Output the (x, y) coordinate of the center of the cell containing the given text.  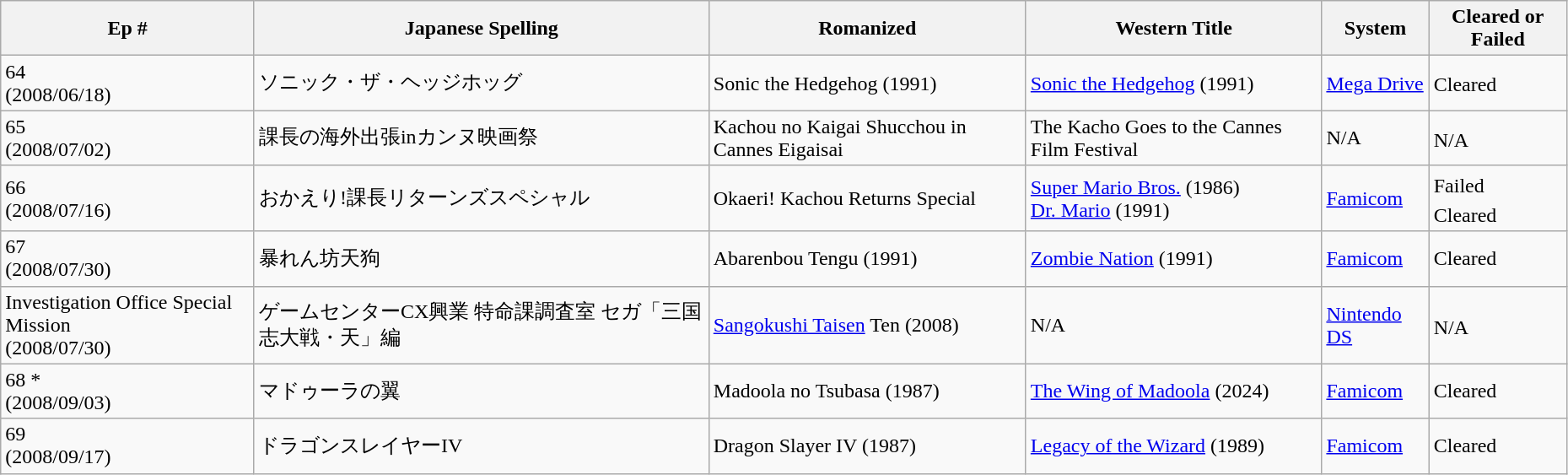
Madoola no Tsubasa (1987) (867, 391)
Romanized (867, 29)
Super Mario Bros. (1986) Dr. Mario (1991) (1174, 198)
課長の海外出張inカンヌ映画祭 (481, 138)
FailedCleared (1498, 198)
マドゥーラの翼 (481, 391)
Kachou no Kaigai Shucchou in Cannes Eigaisai (867, 138)
Sangokushi Taisen Ten (2008) (867, 325)
Cleared or Failed (1498, 29)
Ep # (128, 29)
ソニック・ザ・ヘッジホッグ (481, 83)
The Wing of Madoola (2024) (1174, 391)
66(2008/07/16) (128, 198)
System (1375, 29)
ゲームセンターCX興業 特命課調査室 セガ「三国志大戦・天」編 (481, 325)
The Kacho Goes to the Cannes Film Festival (1174, 138)
Nintendo DS (1375, 325)
暴れん坊天狗 (481, 258)
67(2008/07/30) (128, 258)
Okaeri! Kachou Returns Special (867, 198)
Legacy of the Wizard (1989) (1174, 445)
68 *(2008/09/03) (128, 391)
Western Title (1174, 29)
69(2008/09/17) (128, 445)
Mega Drive (1375, 83)
Investigation Office Special Mission(2008/07/30) (128, 325)
ドラゴンスレイヤーIV (481, 445)
おかえり!課長リターンズスペシャル (481, 198)
Japanese Spelling (481, 29)
Dragon Slayer IV (1987) (867, 445)
64(2008/06/18) (128, 83)
Abarenbou Tengu (1991) (867, 258)
Zombie Nation (1991) (1174, 258)
65(2008/07/02) (128, 138)
